From the cell containing the given text, extract its center point as (X, Y) coordinate. 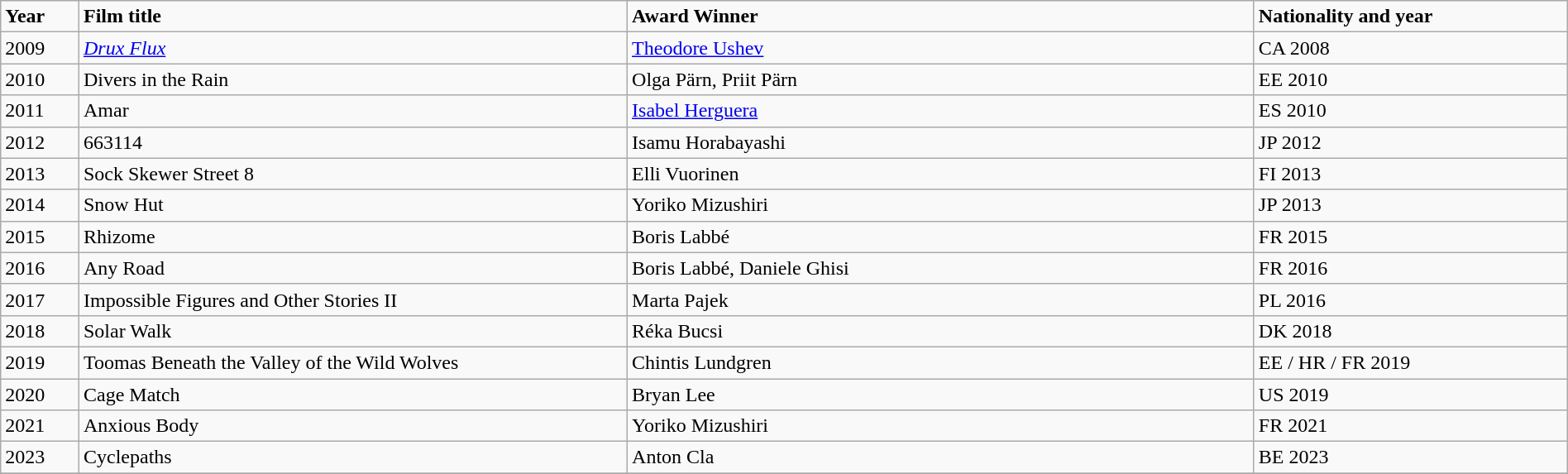
CA 2008 (1411, 48)
2013 (40, 174)
JP 2013 (1411, 205)
Toomas Beneath the Valley of the Wild Wolves (352, 362)
Film title (352, 17)
Boris Labbé, Daniele Ghisi (941, 268)
Nationality and year (1411, 17)
663114 (352, 142)
Isabel Herguera (941, 111)
Marta Pajek (941, 299)
Bryan Lee (941, 395)
Rhizome (352, 237)
Isamu Horabayashi (941, 142)
Theodore Ushev (941, 48)
2020 (40, 395)
BE 2023 (1411, 457)
2019 (40, 362)
PL 2016 (1411, 299)
2010 (40, 79)
Anxious Body (352, 426)
FI 2013 (1411, 174)
EE 2010 (1411, 79)
Réka Bucsi (941, 331)
Cyclepaths (352, 457)
2012 (40, 142)
US 2019 (1411, 395)
2023 (40, 457)
2014 (40, 205)
Amar (352, 111)
Boris Labbé (941, 237)
2015 (40, 237)
Snow Hut (352, 205)
2016 (40, 268)
Year (40, 17)
FR 2015 (1411, 237)
DK 2018 (1411, 331)
Drux Flux (352, 48)
Chintis Lundgren (941, 362)
Any Road (352, 268)
Sock Skewer Street 8 (352, 174)
Anton Cla (941, 457)
Solar Walk (352, 331)
Award Winner (941, 17)
Cage Match (352, 395)
Impossible Figures and Other Stories II (352, 299)
ES 2010 (1411, 111)
FR 2016 (1411, 268)
Elli Vuorinen (941, 174)
2017 (40, 299)
2018 (40, 331)
Olga Pärn, Priit Pärn (941, 79)
EE / HR / FR 2019 (1411, 362)
Divers in the Rain (352, 79)
FR 2021 (1411, 426)
2021 (40, 426)
2011 (40, 111)
JP 2012 (1411, 142)
2009 (40, 48)
